Capture the cell that displays the provided text and extract its [X, Y] central coordinate. 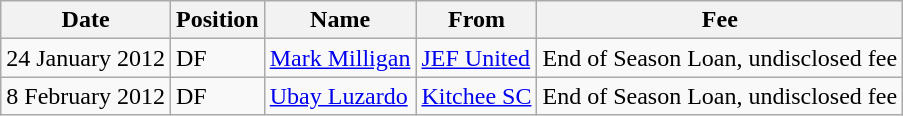
Ubay Luzardo [340, 96]
24 January 2012 [86, 58]
Mark Milligan [340, 58]
Fee [720, 20]
Kitchee SC [476, 96]
8 February 2012 [86, 96]
From [476, 20]
Name [340, 20]
Position [217, 20]
Date [86, 20]
JEF United [476, 58]
